Determine the [x, y] coordinate at the center of the cell enclosing the given text.  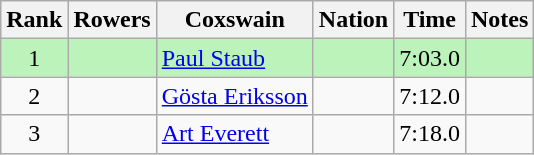
Art Everett [234, 134]
7:12.0 [430, 96]
Gösta Eriksson [234, 96]
Rank [34, 20]
2 [34, 96]
Nation [353, 20]
Rowers [112, 20]
Time [430, 20]
Coxswain [234, 20]
Paul Staub [234, 58]
7:03.0 [430, 58]
1 [34, 58]
3 [34, 134]
7:18.0 [430, 134]
Notes [499, 20]
